Find where the given text appears and provide that cell's center as [x, y] coordinate. 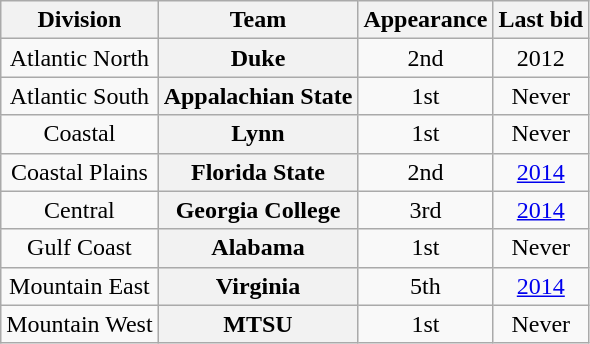
Appearance [426, 20]
Mountain East [80, 286]
Appalachian State [258, 96]
Mountain West [80, 324]
Lynn [258, 134]
Division [80, 20]
3rd [426, 210]
5th [426, 286]
Central [80, 210]
Last bid [541, 20]
Atlantic South [80, 96]
Atlantic North [80, 58]
Virginia [258, 286]
Georgia College [258, 210]
Gulf Coast [80, 248]
Team [258, 20]
Coastal [80, 134]
2012 [541, 58]
Duke [258, 58]
Coastal Plains [80, 172]
MTSU [258, 324]
Alabama [258, 248]
Florida State [258, 172]
